Provide the [x, y] coordinate of the cell's center where the given text is located.  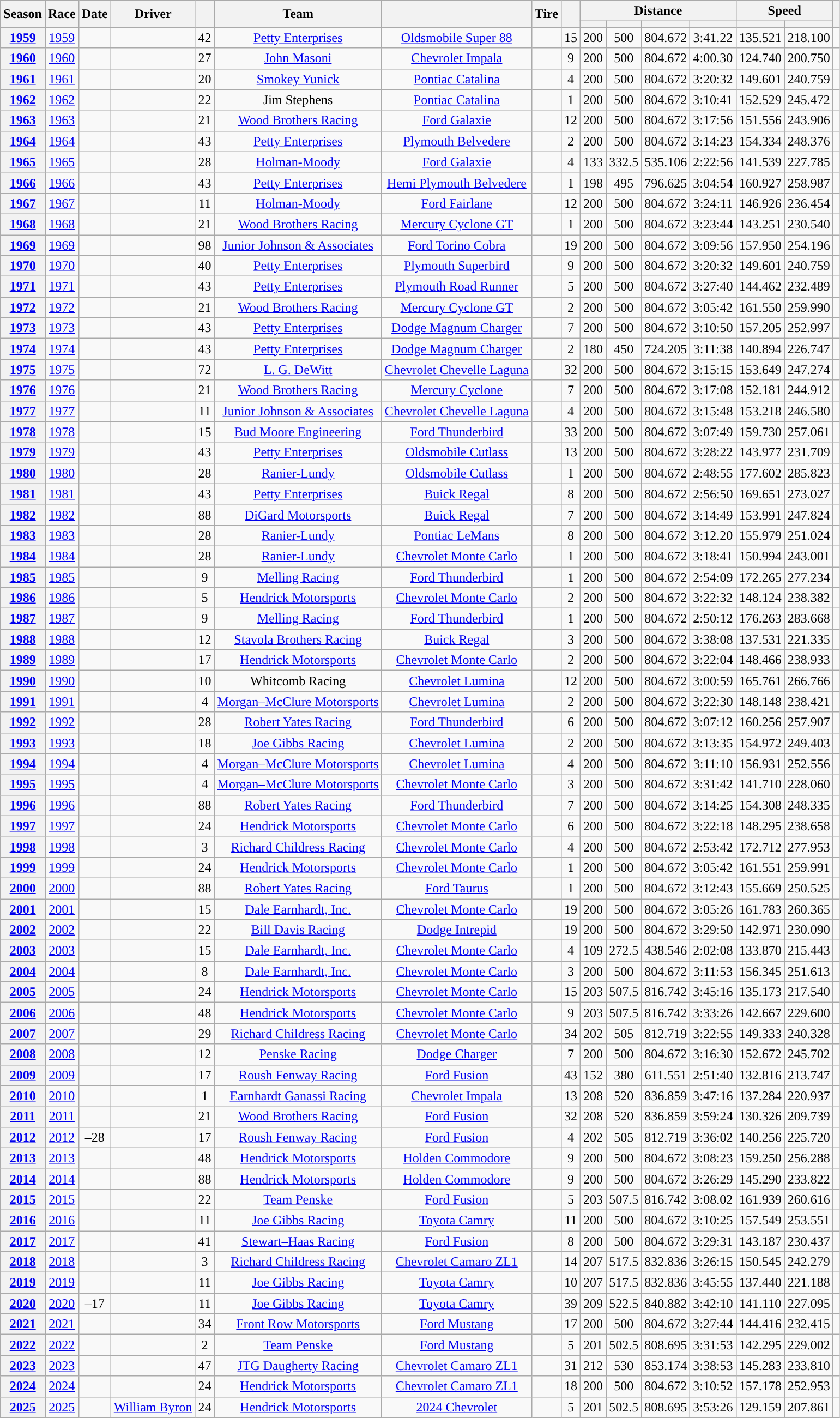
3:04:54 [713, 183]
212 [593, 1366]
3:12:43 [713, 888]
153.218 [760, 411]
3:22:55 [713, 1034]
238.382 [809, 598]
3:10:25 [713, 1220]
161.550 [760, 307]
272.5 [624, 951]
129.159 [760, 1407]
3:38:08 [713, 639]
150.994 [760, 556]
141.710 [760, 785]
245.702 [809, 1054]
27 [205, 58]
611.551 [666, 1075]
3:22:32 [713, 598]
169.651 [760, 494]
152.181 [760, 390]
2:02:08 [713, 951]
39 [570, 1304]
152.529 [760, 100]
215.443 [809, 951]
3:22:04 [713, 660]
148.295 [760, 826]
3:10:52 [713, 1386]
3:15:15 [713, 370]
DiGard Motorsports [298, 515]
3:45:55 [713, 1283]
209 [593, 1304]
144.416 [760, 1324]
3:12.20 [713, 535]
143.977 [760, 452]
177.602 [760, 473]
227.785 [809, 162]
260.616 [809, 1199]
157.178 [760, 1386]
230.540 [809, 224]
213.747 [809, 1075]
495 [624, 183]
209.739 [809, 1117]
2:53:42 [713, 847]
Race [62, 14]
283.668 [809, 619]
3:07:49 [713, 432]
853.174 [666, 1366]
3:31:42 [713, 785]
245.472 [809, 100]
332.5 [624, 162]
140.256 [760, 1137]
3:17:08 [713, 390]
247.824 [809, 515]
238.421 [809, 702]
137.284 [760, 1096]
156.345 [760, 972]
41 [205, 1241]
Stavola Brothers Racing [298, 639]
438.546 [666, 951]
2:50:12 [713, 619]
257.907 [809, 722]
251.613 [809, 972]
3:14:25 [713, 805]
3:31:53 [713, 1345]
152.672 [760, 1054]
141.539 [760, 162]
133.870 [760, 951]
Earnhardt Ganassi Racing [298, 1096]
42 [205, 38]
Ford Torino Cobra [457, 245]
3:11:10 [713, 764]
247.274 [809, 370]
228.060 [809, 785]
225.720 [809, 1137]
150.545 [760, 1262]
47 [205, 1366]
John Masoni [298, 58]
40 [205, 266]
285.823 [809, 473]
143.251 [760, 224]
161.783 [760, 909]
3:26:29 [713, 1179]
240.328 [809, 1034]
227.095 [809, 1304]
254.196 [809, 245]
277.234 [809, 577]
Speed [784, 11]
252.953 [809, 1386]
146.926 [760, 203]
3:13:35 [713, 743]
14 [570, 1262]
3:00:59 [713, 681]
157.205 [760, 328]
229.002 [809, 1345]
3:16:30 [713, 1054]
3:08.02 [713, 1199]
Season [23, 14]
William Byron [153, 1407]
109 [593, 951]
244.912 [809, 390]
3:41.22 [713, 38]
3:09:56 [713, 245]
2:54:09 [713, 577]
257.061 [809, 432]
3:14:49 [713, 515]
246.580 [809, 411]
3:24:11 [713, 203]
–28 [95, 1137]
145.283 [760, 1366]
198 [593, 183]
259.990 [809, 307]
145.290 [760, 1179]
148.148 [760, 702]
251.024 [809, 535]
Date [95, 14]
252.556 [809, 764]
159.730 [760, 432]
3:10:50 [713, 328]
151.556 [760, 120]
20 [205, 79]
2:48:55 [713, 473]
450 [624, 349]
Pontiac LeMans [457, 535]
3:27:44 [713, 1324]
155.979 [760, 535]
159.250 [760, 1158]
200.750 [809, 58]
L. G. DeWitt [298, 370]
217.540 [809, 992]
238.658 [809, 826]
535.106 [666, 162]
Distance [658, 11]
248.335 [809, 805]
Whitcomb Racing [298, 681]
277.953 [809, 847]
2024 Chevrolet [457, 1407]
133 [593, 162]
154.972 [760, 743]
3:11:38 [713, 349]
3:22:30 [713, 702]
3:14:23 [713, 141]
33 [570, 432]
142.667 [760, 1013]
160.927 [760, 183]
3:11:53 [713, 972]
Mercury Cyclone [457, 390]
176.263 [760, 619]
137.531 [760, 639]
149.333 [760, 1034]
152 [593, 1075]
Bud Moore Engineering [298, 432]
266.766 [809, 681]
165.761 [760, 681]
259.991 [809, 867]
242.279 [809, 1262]
3:18:41 [713, 556]
3:26:15 [713, 1262]
522.5 [624, 1304]
137.440 [760, 1283]
3:27:40 [713, 287]
253.551 [809, 1220]
135.521 [760, 38]
243.001 [809, 556]
3:53:26 [713, 1407]
243.906 [809, 120]
248.376 [809, 141]
157.950 [760, 245]
Hemi Plymouth Belvedere [457, 183]
156.931 [760, 764]
3:23:44 [713, 224]
3:17:56 [713, 120]
3:36:02 [713, 1137]
3:22:18 [713, 826]
3:47:16 [713, 1096]
3:33:26 [713, 1013]
3:15:48 [713, 411]
140.894 [760, 349]
161.939 [760, 1199]
260.365 [809, 909]
250.525 [809, 888]
161.551 [760, 867]
132.816 [760, 1075]
Stewart–Haas Racing [298, 1241]
148.124 [760, 598]
Dodge Charger [457, 1054]
Smokey Yunick [298, 79]
220.937 [809, 1096]
226.747 [809, 349]
724.205 [666, 349]
29 [205, 1034]
221.335 [809, 639]
2:56:50 [713, 494]
3:05:26 [713, 909]
144.462 [760, 287]
380 [624, 1075]
232.415 [809, 1324]
3:42:10 [713, 1304]
238.933 [809, 660]
172.712 [760, 847]
Driver [153, 14]
3:10:41 [713, 100]
840.882 [666, 1304]
160.256 [760, 722]
Plymouth Belvedere [457, 141]
2:22:56 [713, 162]
172.265 [760, 577]
Plymouth Road Runner [457, 287]
–17 [95, 1304]
Penske Racing [298, 1054]
154.334 [760, 141]
207.861 [809, 1407]
Front Row Motorsports [298, 1324]
3:28:22 [713, 452]
252.997 [809, 328]
153.991 [760, 515]
Dodge Intrepid [457, 930]
JTG Daugherty Racing [298, 1366]
Ford Taurus [457, 888]
3:29:50 [713, 930]
180 [593, 349]
Ford Fairlane [457, 203]
Jim Stephens [298, 100]
72 [205, 370]
256.288 [809, 1158]
157.549 [760, 1220]
141.110 [760, 1304]
221.188 [809, 1283]
155.669 [760, 888]
231.709 [809, 452]
3:29:31 [713, 1241]
Tire [546, 14]
796.625 [666, 183]
Bill Davis Racing [298, 930]
273.027 [809, 494]
98 [205, 245]
4:00.30 [713, 58]
Team [298, 14]
Plymouth Superbird [457, 266]
153.649 [760, 370]
142.971 [760, 930]
236.454 [809, 203]
3:08:23 [713, 1158]
31 [570, 1366]
218.100 [809, 38]
154.308 [760, 805]
3:38:53 [713, 1366]
258.987 [809, 183]
249.403 [809, 743]
Oldsmobile Super 88 [457, 38]
229.600 [809, 1013]
3:45:16 [713, 992]
135.173 [760, 992]
3:59:24 [713, 1117]
232.489 [809, 287]
230.090 [809, 930]
148.466 [760, 660]
2:51:40 [713, 1075]
143.187 [760, 1241]
233.810 [809, 1366]
3:07:12 [713, 722]
130.326 [760, 1117]
233.822 [809, 1179]
230.437 [809, 1241]
124.740 [760, 58]
142.295 [760, 1345]
530 [624, 1366]
